Detect which cell encompasses the target text, then output its [X, Y] center coordinate. 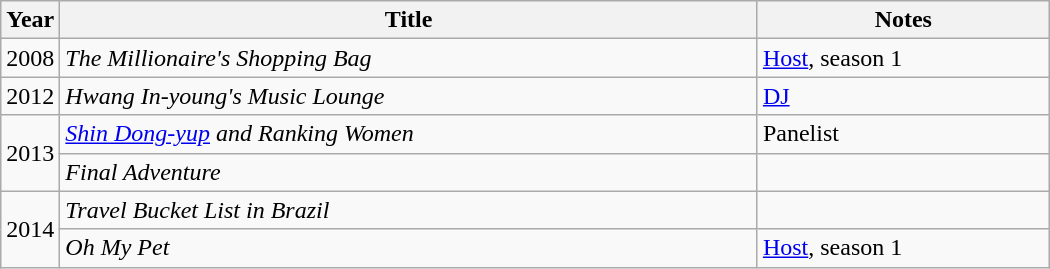
Oh My Pet [409, 248]
2008 [30, 58]
Final Adventure [409, 172]
2013 [30, 153]
Title [409, 20]
Travel Bucket List in Brazil [409, 210]
Notes [903, 20]
Shin Dong-yup and Ranking Women [409, 134]
The Millionaire's Shopping Bag [409, 58]
2014 [30, 229]
Hwang In-young's Music Lounge [409, 96]
DJ [903, 96]
2012 [30, 96]
Year [30, 20]
Panelist [903, 134]
